Find where the given text appears and provide that cell's center as [X, Y] coordinate. 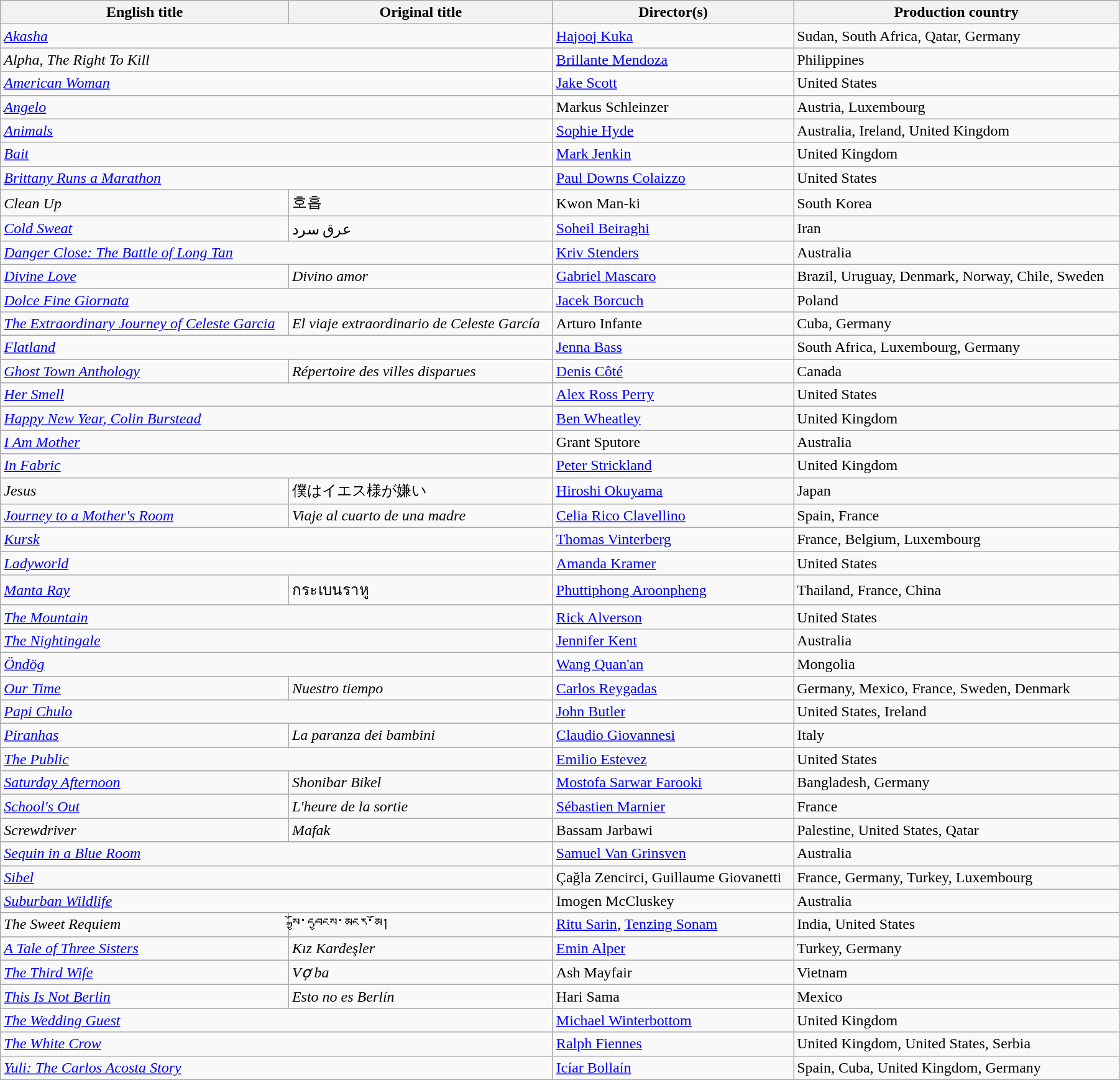
Kwon Man-ki [672, 203]
Bassam Jarbawi [672, 830]
Arturo Infante [672, 324]
Ladyworld [277, 563]
Thailand, France, China [957, 591]
Angelo [277, 107]
Shonibar Bikel [420, 783]
Thomas Vinterberg [672, 540]
Divine Love [145, 276]
Mark Jenkin [672, 154]
Akasha [277, 36]
Jacek Borcuch [672, 300]
Rick Alverson [672, 617]
I Am Mother [277, 442]
United States, Ireland [957, 712]
India, United States [957, 925]
Jake Scott [672, 83]
Kız Kardeşler [420, 948]
Brillante Mendoza [672, 60]
John Butler [672, 712]
The White Crow [277, 1044]
Journey to a Mother's Room [145, 516]
English title [145, 12]
Ash Mayfair [672, 972]
L'heure de la sortie [420, 806]
Brittany Runs a Marathon [277, 178]
Sébastien Marnier [672, 806]
Spain, Cuba, United Kingdom, Germany [957, 1068]
Clean Up [145, 203]
France [957, 806]
School's Out [145, 806]
Mafak [420, 830]
Animals [277, 131]
Hari Sama [672, 997]
Alex Ross Perry [672, 395]
Sophie Hyde [672, 131]
Spain, France [957, 516]
Mexico [957, 997]
Claudio Giovannesi [672, 736]
The Public [277, 759]
Vietnam [957, 972]
Her Smell [277, 395]
Ritu Sarin, Tenzing Sonam [672, 925]
Icíar Bollaín [672, 1068]
The Wedding Guest [277, 1020]
The Extraordinary Journey of Celeste Garcia [145, 324]
Danger Close: The Battle of Long Tan [277, 252]
Vợ ba [420, 972]
Emilio Estevez [672, 759]
France, Belgium, Luxembourg [957, 540]
Germany, Mexico, France, Sweden, Denmark [957, 688]
Kursk [277, 540]
Cuba, Germany [957, 324]
Paul Downs Colaizzo [672, 178]
Original title [420, 12]
Ben Wheatley [672, 418]
Philippines [957, 60]
Bait [277, 154]
Jenna Bass [672, 348]
South Korea [957, 203]
Cold Sweat [145, 229]
The Sweet Requiem [145, 925]
Viaje al cuarto de una madre [420, 516]
The Nightingale [277, 640]
Denis Côté [672, 371]
Mongolia [957, 664]
Canada [957, 371]
Ghost Town Anthology [145, 371]
Manta Ray [145, 591]
Kriv Stenders [672, 252]
Hajooj Kuka [672, 36]
Suburban Wildlife [277, 901]
僕はイエス様が嫌い [420, 491]
Sibel [277, 877]
France, Germany, Turkey, Luxembourg [957, 877]
Bangladesh, Germany [957, 783]
Sudan, South Africa, Qatar, Germany [957, 36]
Piranhas [145, 736]
Hiroshi Okuyama [672, 491]
Mostofa Sarwar Farooki [672, 783]
Amanda Kramer [672, 563]
Our Time [145, 688]
Nuestro tiempo [420, 688]
Phuttiphong Aroonpheng [672, 591]
Wang Quan'an [672, 664]
Samuel Van Grinsven [672, 854]
The Third Wife [145, 972]
Imogen McCluskey [672, 901]
Happy New Year, Colin Burstead [277, 418]
Celia Rico Clavellino [672, 516]
Palestine, United States, Qatar [957, 830]
Austria, Luxembourg [957, 107]
South Africa, Luxembourg, Germany [957, 348]
This Is Not Berlin [145, 997]
Brazil, Uruguay, Denmark, Norway, Chile, Sweden [957, 276]
Ralph Fiennes [672, 1044]
The Mountain [277, 617]
Australia, Ireland, United Kingdom [957, 131]
Saturday Afternoon [145, 783]
Papi Chulo [277, 712]
Turkey, Germany [957, 948]
Peter Strickland [672, 466]
El viaje extraordinario de Celeste García [420, 324]
Carlos Reygadas [672, 688]
Michael Winterbottom [672, 1020]
La paranza dei bambini [420, 736]
Director(s) [672, 12]
Japan [957, 491]
Jesus [145, 491]
Markus Schleinzer [672, 107]
Alpha, The Right To Kill [277, 60]
Iran [957, 229]
Gabriel Mascaro [672, 276]
American Woman [277, 83]
Sequin in a Blue Room [277, 854]
United Kingdom, United States, Serbia [957, 1044]
Italy [957, 736]
عرق سرد [420, 229]
Screwdriver [145, 830]
Öndög [277, 664]
호흡 [420, 203]
Poland [957, 300]
སྐྱོ་དབྱངས་མངར་མོ། [420, 925]
กระเบนราหู [420, 591]
In Fabric [277, 466]
Production country [957, 12]
Divino amor [420, 276]
Jennifer Kent [672, 640]
Çağla Zencirci, Guillaume Giovanetti [672, 877]
Soheil Beiraghi [672, 229]
A Tale of Three Sisters [145, 948]
Répertoire des villes disparues [420, 371]
Grant Sputore [672, 442]
Esto no es Berlín [420, 997]
Yuli: The Carlos Acosta Story [277, 1068]
Emin Alper [672, 948]
Dolce Fine Giornata [277, 300]
Flatland [277, 348]
